From the cell containing the given text, extract its center point as (X, Y) coordinate. 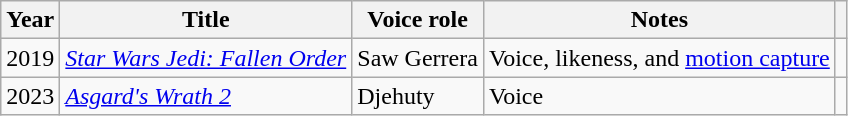
Voice, likeness, and motion capture (659, 58)
2019 (30, 58)
Star Wars Jedi: Fallen Order (206, 58)
Year (30, 20)
2023 (30, 96)
Asgard's Wrath 2 (206, 96)
Djehuty (418, 96)
Notes (659, 20)
Title (206, 20)
Voice role (418, 20)
Saw Gerrera (418, 58)
Voice (659, 96)
